Provide the (X, Y) coordinate of the cell's center where the given text is located.  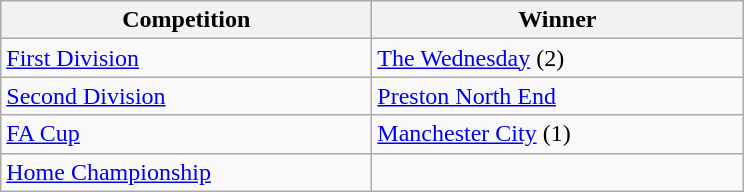
Winner (558, 20)
Home Championship (186, 172)
FA Cup (186, 134)
Competition (186, 20)
First Division (186, 58)
The Wednesday (2) (558, 58)
Second Division (186, 96)
Preston North End (558, 96)
Manchester City (1) (558, 134)
